Determine the (x, y) coordinate at the center of the cell enclosing the given text.  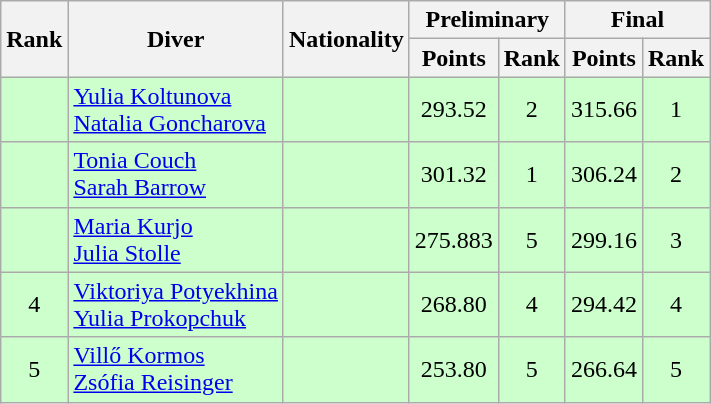
306.24 (604, 174)
293.52 (454, 110)
Tonia CouchSarah Barrow (176, 174)
294.42 (604, 304)
3 (676, 240)
Yulia KoltunovaNatalia Goncharova (176, 110)
301.32 (454, 174)
275.883 (454, 240)
Maria KurjoJulia Stolle (176, 240)
Preliminary (487, 20)
253.80 (454, 370)
266.64 (604, 370)
Nationality (346, 39)
299.16 (604, 240)
Final (637, 20)
315.66 (604, 110)
Villő KormosZsófia Reisinger (176, 370)
Viktoriya PotyekhinaYulia Prokopchuk (176, 304)
Diver (176, 39)
268.80 (454, 304)
